Search for the cell housing the specified text and yield its [X, Y] center coordinate. 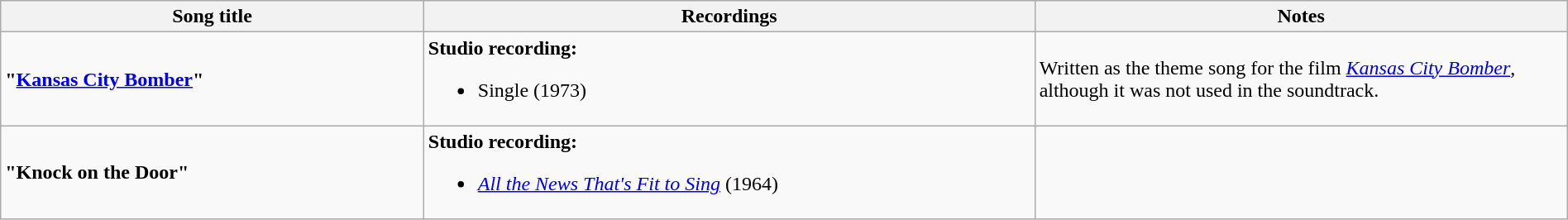
Studio recording:All the News That's Fit to Sing (1964) [729, 172]
Song title [213, 17]
"Kansas City Bomber" [213, 79]
"Knock on the Door" [213, 172]
Recordings [729, 17]
Studio recording:Single (1973) [729, 79]
Notes [1301, 17]
Written as the theme song for the film Kansas City Bomber, although it was not used in the soundtrack. [1301, 79]
